Provide the [x, y] coordinate of the cell's center where the given text is located.  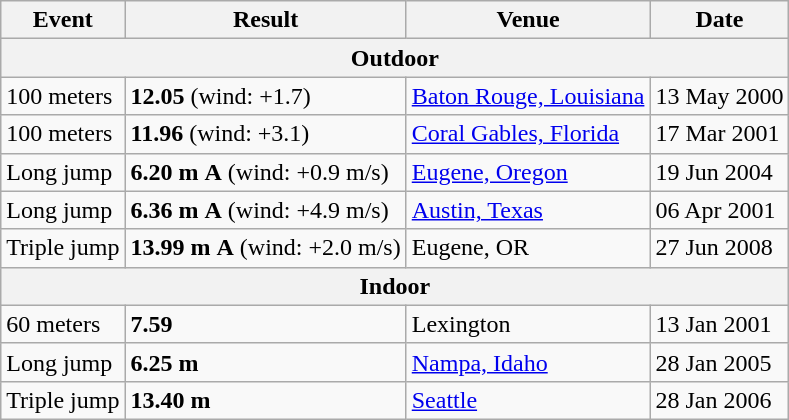
Austin, Texas [528, 210]
Seattle [528, 400]
Event [63, 20]
11.96 (wind: +3.1) [266, 134]
Venue [528, 20]
28 Jan 2006 [720, 400]
12.05 (wind: +1.7) [266, 96]
13.40 m [266, 400]
6.20 m A (wind: +0.9 m/s) [266, 172]
28 Jan 2005 [720, 362]
Date [720, 20]
Lexington [528, 324]
60 meters [63, 324]
Nampa, Idaho [528, 362]
6.36 m A (wind: +4.9 m/s) [266, 210]
Eugene, Oregon [528, 172]
Result [266, 20]
Baton Rouge, Louisiana [528, 96]
Coral Gables, Florida [528, 134]
Eugene, OR [528, 248]
Outdoor [395, 58]
13 Jan 2001 [720, 324]
13.99 m A (wind: +2.0 m/s) [266, 248]
13 May 2000 [720, 96]
27 Jun 2008 [720, 248]
06 Apr 2001 [720, 210]
19 Jun 2004 [720, 172]
7.59 [266, 324]
Indoor [395, 286]
17 Mar 2001 [720, 134]
6.25 m [266, 362]
